Determine the (x, y) coordinate at the center of the cell enclosing the given text.  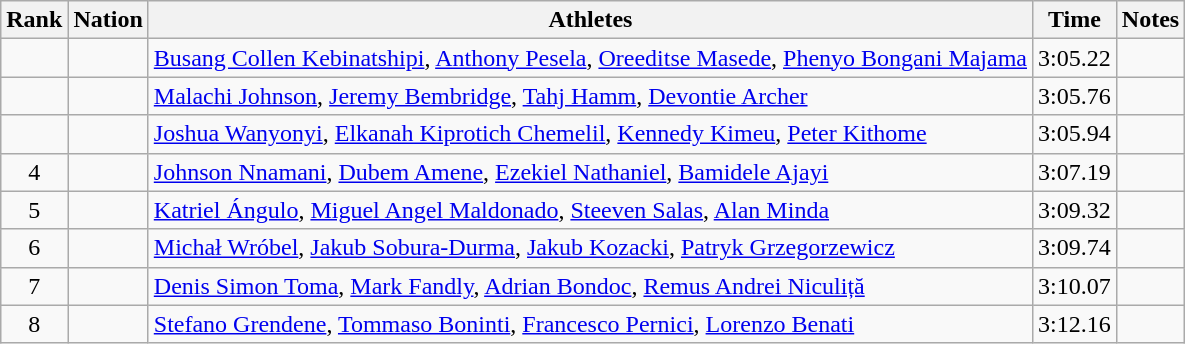
8 (34, 324)
Notes (1150, 20)
Athletes (590, 20)
3:10.07 (1075, 286)
Joshua Wanyonyi, Elkanah Kiprotich Chemelil, Kennedy Kimeu, Peter Kithome (590, 134)
5 (34, 210)
Katriel Ángulo, Miguel Angel Maldonado, Steeven Salas, Alan Minda (590, 210)
3:05.94 (1075, 134)
3:05.76 (1075, 96)
4 (34, 172)
3:07.19 (1075, 172)
3:09.74 (1075, 248)
3:05.22 (1075, 58)
Nation (108, 20)
Busang Collen Kebinatshipi, Anthony Pesela, Oreeditse Masede, Phenyo Bongani Majama (590, 58)
3:12.16 (1075, 324)
Rank (34, 20)
Michał Wróbel, Jakub Sobura-Durma, Jakub Kozacki, Patryk Grzegorzewicz (590, 248)
Johnson Nnamani, Dubem Amene, Ezekiel Nathaniel, Bamidele Ajayi (590, 172)
Time (1075, 20)
6 (34, 248)
7 (34, 286)
3:09.32 (1075, 210)
Malachi Johnson, Jeremy Bembridge, Tahj Hamm, Devontie Archer (590, 96)
Stefano Grendene, Tommaso Boninti, Francesco Pernici, Lorenzo Benati (590, 324)
Denis Simon Toma, Mark Fandly, Adrian Bondoc, Remus Andrei Niculiță (590, 286)
